Output the (x, y) coordinate of the center of the cell containing the given text.  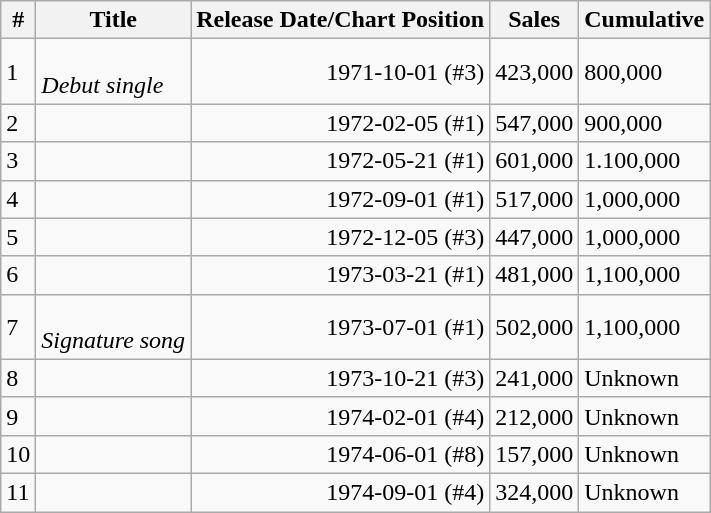
1974-09-01 (#4) (340, 492)
502,000 (534, 326)
Debut single (114, 72)
547,000 (534, 123)
5 (18, 237)
1972-02-05 (#1) (340, 123)
1974-02-01 (#4) (340, 416)
1974-06-01 (#8) (340, 454)
Release Date/Chart Position (340, 20)
Sales (534, 20)
Title (114, 20)
1972-05-21 (#1) (340, 161)
11 (18, 492)
423,000 (534, 72)
900,000 (644, 123)
7 (18, 326)
8 (18, 378)
4 (18, 199)
1971-10-01 (#3) (340, 72)
1973-07-01 (#1) (340, 326)
1973-10-21 (#3) (340, 378)
1 (18, 72)
1973-03-21 (#1) (340, 275)
157,000 (534, 454)
481,000 (534, 275)
1.100,000 (644, 161)
324,000 (534, 492)
10 (18, 454)
212,000 (534, 416)
# (18, 20)
517,000 (534, 199)
1972-09-01 (#1) (340, 199)
Cumulative (644, 20)
241,000 (534, 378)
3 (18, 161)
2 (18, 123)
Signature song (114, 326)
1972-12-05 (#3) (340, 237)
6 (18, 275)
601,000 (534, 161)
800,000 (644, 72)
447,000 (534, 237)
9 (18, 416)
